Return (x, y) of the center of cell containing provided text 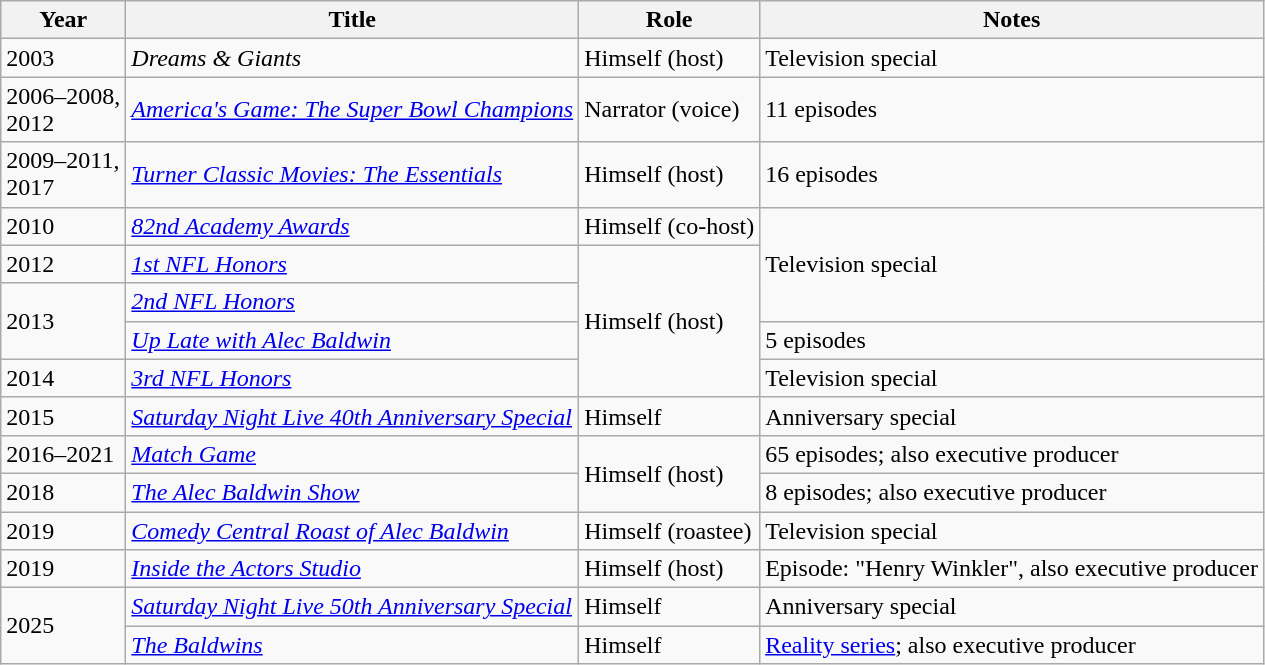
Saturday Night Live 50th Anniversary Special (352, 607)
2009–2011, 2017 (64, 174)
Notes (1012, 20)
The Alec Baldwin Show (352, 492)
Dreams & Giants (352, 58)
65 episodes; also executive producer (1012, 454)
Episode: "Henry Winkler", also executive producer (1012, 569)
82nd Academy Awards (352, 226)
Title (352, 20)
2013 (64, 321)
Year (64, 20)
Match Game (352, 454)
Up Late with Alec Baldwin (352, 340)
Inside the Actors Studio (352, 569)
Reality series; also executive producer (1012, 645)
Turner Classic Movies: The Essentials (352, 174)
8 episodes; also executive producer (1012, 492)
2010 (64, 226)
2003 (64, 58)
2012 (64, 264)
Himself (roastee) (670, 531)
2nd NFL Honors (352, 302)
Himself (co-host) (670, 226)
2015 (64, 416)
America's Game: The Super Bowl Champions (352, 110)
11 episodes (1012, 110)
2025 (64, 626)
2016–2021 (64, 454)
Saturday Night Live 40th Anniversary Special (352, 416)
Narrator (voice) (670, 110)
1st NFL Honors (352, 264)
Role (670, 20)
Comedy Central Roast of Alec Baldwin (352, 531)
5 episodes (1012, 340)
16 episodes (1012, 174)
2006–2008, 2012 (64, 110)
2014 (64, 378)
2018 (64, 492)
3rd NFL Honors (352, 378)
The Baldwins (352, 645)
